Detect which cell encompasses the target text, then output its [x, y] center coordinate. 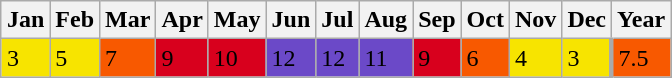
Mar [128, 20]
4 [535, 58]
Jun [291, 20]
May [237, 20]
Jan [25, 20]
7.5 [642, 58]
Sep [437, 20]
Feb [75, 20]
Jul [338, 20]
11 [386, 58]
Dec [587, 20]
Year [642, 20]
Nov [535, 20]
Oct [485, 20]
Aug [386, 20]
7 [128, 58]
10 [237, 58]
5 [75, 58]
6 [485, 58]
Apr [182, 20]
